Locate the cell with the specified text and output its [X, Y] center coordinate. 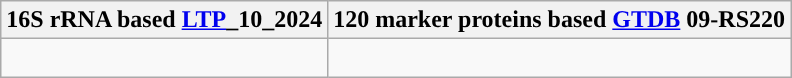
16S rRNA based LTP_10_2024 [164, 20]
120 marker proteins based GTDB 09-RS220 [560, 20]
